Extract the [X, Y] coordinate from the center of the cell holding the provided text.  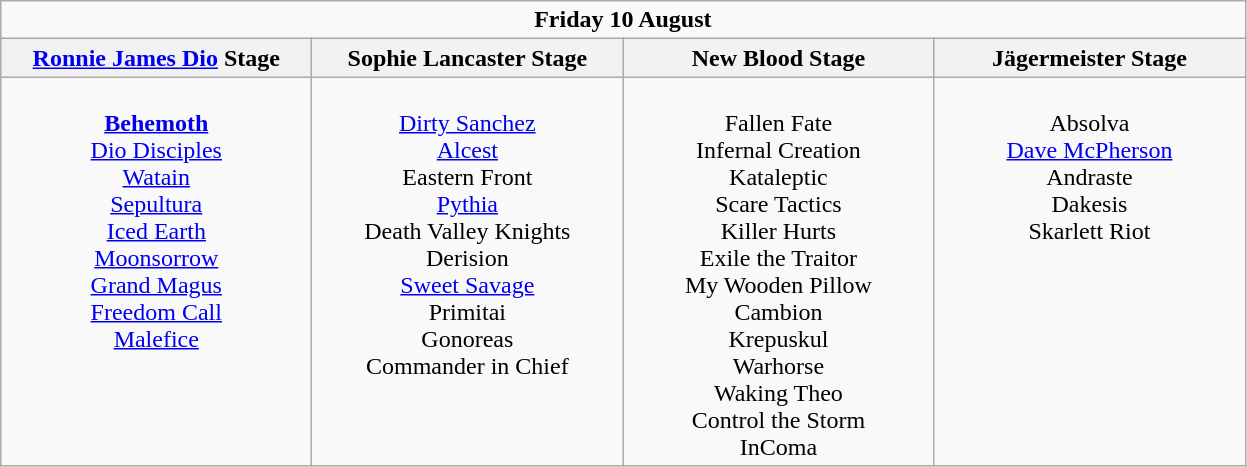
New Blood Stage [778, 58]
Ronnie James Dio Stage [156, 58]
Absolva Dave McPherson Andraste Dakesis Skarlett Riot [1090, 272]
Friday 10 August [623, 20]
Behemoth Dio Disciples Watain Sepultura Iced Earth Moonsorrow Grand Magus Freedom Call Malefice [156, 272]
Dirty Sanchez Alcest Eastern Front Pythia Death Valley Knights Derision Sweet Savage Primitai Gonoreas Commander in Chief [468, 272]
Sophie Lancaster Stage [468, 58]
Jägermeister Stage [1090, 58]
